Return [X, Y] of the center of cell containing provided text 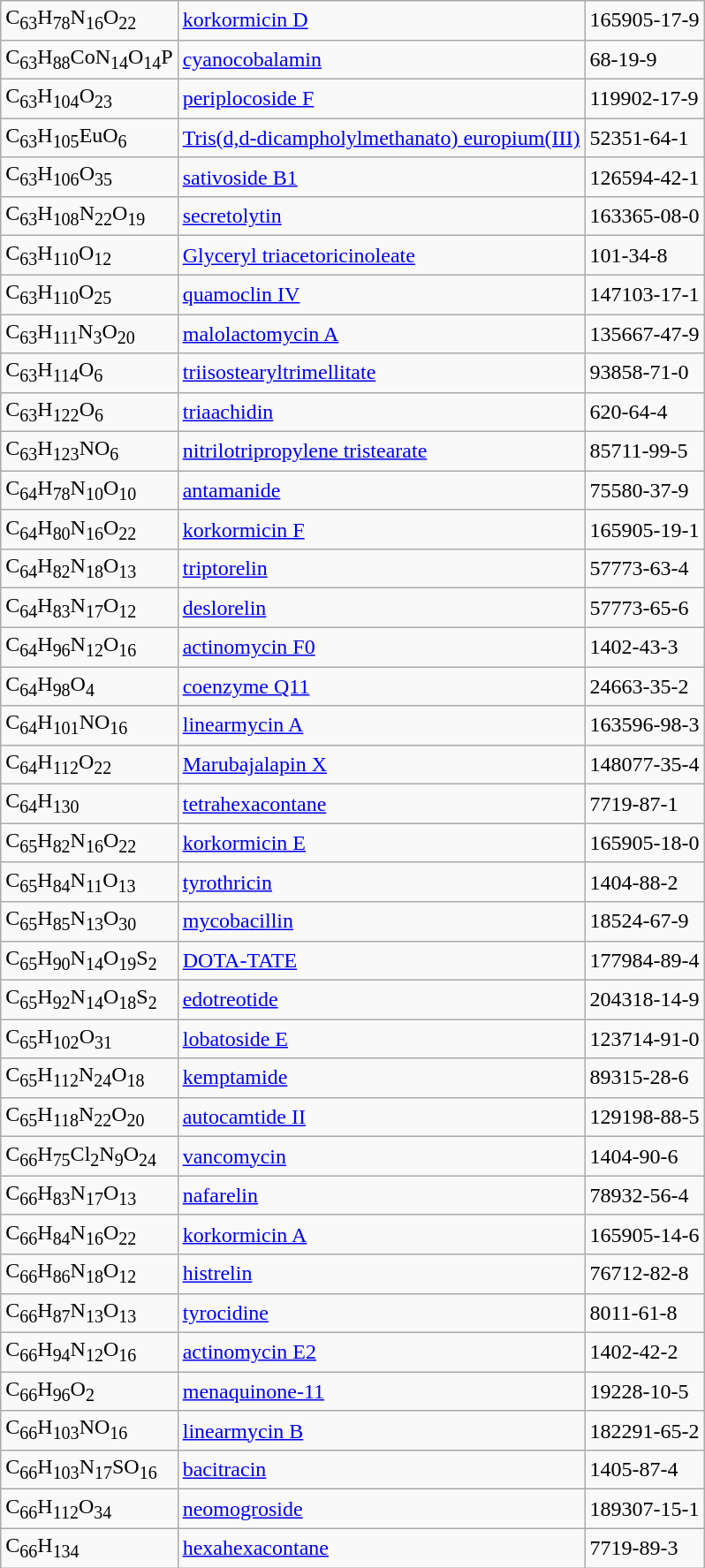
93858-71-0 [645, 373]
lobatoside E [382, 1039]
57773-63-4 [645, 569]
kemptamide [382, 1078]
1405-87-4 [645, 1469]
C66H87N13O13 [89, 1313]
secretolytin [382, 216]
C66H83N17O13 [89, 1195]
C63H110O25 [89, 294]
C63H108N22O19 [89, 216]
korkormicin E [382, 843]
7719-87-1 [645, 804]
linearmycin B [382, 1430]
C66H94N12O16 [89, 1352]
korkormicin D [382, 20]
C63H110O12 [89, 255]
C63H123NO6 [89, 451]
C66H84N16O22 [89, 1234]
C63H105EuO6 [89, 138]
C66H75Cl2N9O24 [89, 1156]
135667-47-9 [645, 334]
linearmycin A [382, 725]
actinomycin F0 [382, 647]
C66H96O2 [89, 1391]
C66H112O34 [89, 1509]
C65H85N13O30 [89, 921]
bacitracin [382, 1469]
triptorelin [382, 569]
189307-15-1 [645, 1509]
periplocoside F [382, 98]
Glyceryl triacetoricinoleate [382, 255]
C63H111N3O20 [89, 334]
1402-42-2 [645, 1352]
C64H98O4 [89, 686]
actinomycin E2 [382, 1352]
C65H112N24O18 [89, 1078]
vancomycin [382, 1156]
C64H78N10O10 [89, 490]
C64H96N12O16 [89, 647]
C65H118N22O20 [89, 1117]
C64H80N16O22 [89, 529]
sativoside B1 [382, 177]
mycobacillin [382, 921]
C63H104O23 [89, 98]
C64H101NO16 [89, 725]
89315-28-6 [645, 1078]
C65H90N14O19S2 [89, 960]
163365-08-0 [645, 216]
24663-35-2 [645, 686]
204318-14-9 [645, 999]
Tris(d,d-dicampholylmethanato) europium(III) [382, 138]
C66H103N17SO16 [89, 1469]
101-34-8 [645, 255]
7719-89-3 [645, 1548]
nafarelin [382, 1195]
C64H130 [89, 804]
78932-56-4 [645, 1195]
deslorelin [382, 608]
148077-35-4 [645, 764]
C65H82N16O22 [89, 843]
1404-88-2 [645, 882]
129198-88-5 [645, 1117]
76712-82-8 [645, 1274]
triisostearyltrimellitate [382, 373]
19228-10-5 [645, 1391]
119902-17-9 [645, 98]
75580-37-9 [645, 490]
68-19-9 [645, 59]
C66H86N18O12 [89, 1274]
C65H84N11O13 [89, 882]
Marubajalapin X [382, 764]
163596-98-3 [645, 725]
620-64-4 [645, 412]
126594-42-1 [645, 177]
C65H102O31 [89, 1039]
menaquinone-11 [382, 1391]
triaachidin [382, 412]
165905-17-9 [645, 20]
neomogroside [382, 1509]
18524-67-9 [645, 921]
52351-64-1 [645, 138]
8011-61-8 [645, 1313]
tetrahexacontane [382, 804]
123714-91-0 [645, 1039]
C65H92N14O18S2 [89, 999]
histrelin [382, 1274]
malolactomycin A [382, 334]
DOTA-TATE [382, 960]
hexahexacontane [382, 1548]
coenzyme Q11 [382, 686]
165905-19-1 [645, 529]
cyanocobalamin [382, 59]
1402-43-3 [645, 647]
tyrocidine [382, 1313]
quamoclin IV [382, 294]
147103-17-1 [645, 294]
182291-65-2 [645, 1430]
C64H112O22 [89, 764]
165905-18-0 [645, 843]
korkormicin F [382, 529]
C63H122O6 [89, 412]
C66H103NO16 [89, 1430]
85711-99-5 [645, 451]
177984-89-4 [645, 960]
C64H83N17O12 [89, 608]
tyrothricin [382, 882]
C63H114O6 [89, 373]
165905-14-6 [645, 1234]
C64H82N18O13 [89, 569]
korkormicin A [382, 1234]
C63H106O35 [89, 177]
edotreotide [382, 999]
antamanide [382, 490]
C63H78N16O22 [89, 20]
C66H134 [89, 1548]
nitrilotripropylene tristearate [382, 451]
C63H88CoN14O14P [89, 59]
57773-65-6 [645, 608]
1404-90-6 [645, 1156]
autocamtide II [382, 1117]
